Detect which cell encompasses the target text, then output its [X, Y] center coordinate. 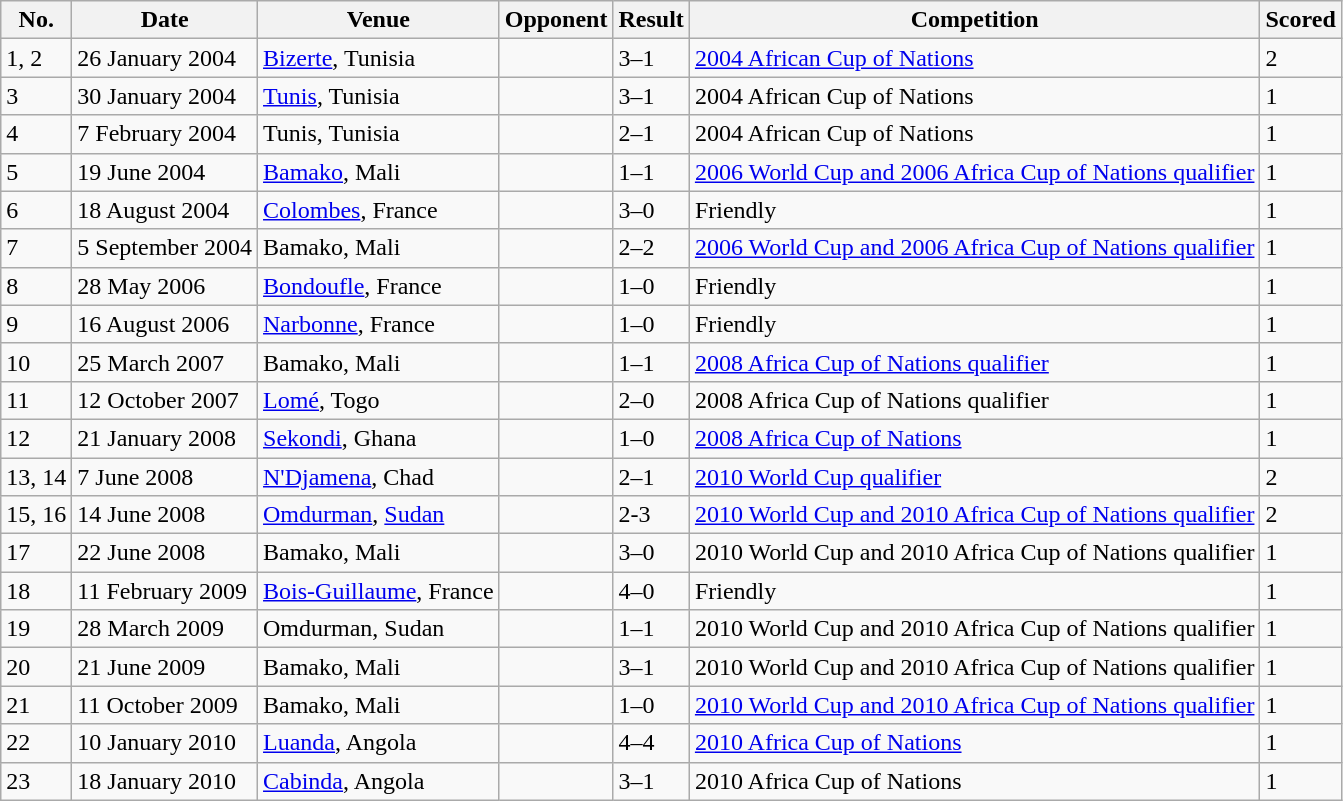
4 [36, 134]
4–4 [651, 743]
18 [36, 591]
Bondoufle, France [379, 286]
22 [36, 743]
3 [36, 96]
Opponent [556, 20]
Colombes, France [379, 210]
8 [36, 286]
Cabinda, Angola [379, 781]
Venue [379, 20]
21 June 2009 [165, 667]
10 January 2010 [165, 743]
15, 16 [36, 515]
4–0 [651, 591]
28 March 2009 [165, 629]
2–2 [651, 248]
12 October 2007 [165, 400]
Bois-Guillaume, France [379, 591]
Sekondi, Ghana [379, 438]
14 June 2008 [165, 515]
5 [36, 172]
1, 2 [36, 58]
11 February 2009 [165, 591]
2-3 [651, 515]
Date [165, 20]
N'Djamena, Chad [379, 477]
2010 World Cup qualifier [974, 477]
25 March 2007 [165, 362]
Competition [974, 20]
18 January 2010 [165, 781]
Scored [1300, 20]
19 [36, 629]
16 August 2006 [165, 324]
9 [36, 324]
7 [36, 248]
17 [36, 553]
Bizerte, Tunisia [379, 58]
20 [36, 667]
5 September 2004 [165, 248]
Lomé, Togo [379, 400]
Luanda, Angola [379, 743]
7 June 2008 [165, 477]
21 January 2008 [165, 438]
11 October 2009 [165, 705]
11 [36, 400]
21 [36, 705]
22 June 2008 [165, 553]
Narbonne, France [379, 324]
23 [36, 781]
19 June 2004 [165, 172]
26 January 2004 [165, 58]
13, 14 [36, 477]
Result [651, 20]
12 [36, 438]
30 January 2004 [165, 96]
10 [36, 362]
6 [36, 210]
18 August 2004 [165, 210]
No. [36, 20]
2–0 [651, 400]
2008 Africa Cup of Nations [974, 438]
28 May 2006 [165, 286]
7 February 2004 [165, 134]
